Extract the (x, y) coordinate from the center of the cell holding the provided text.  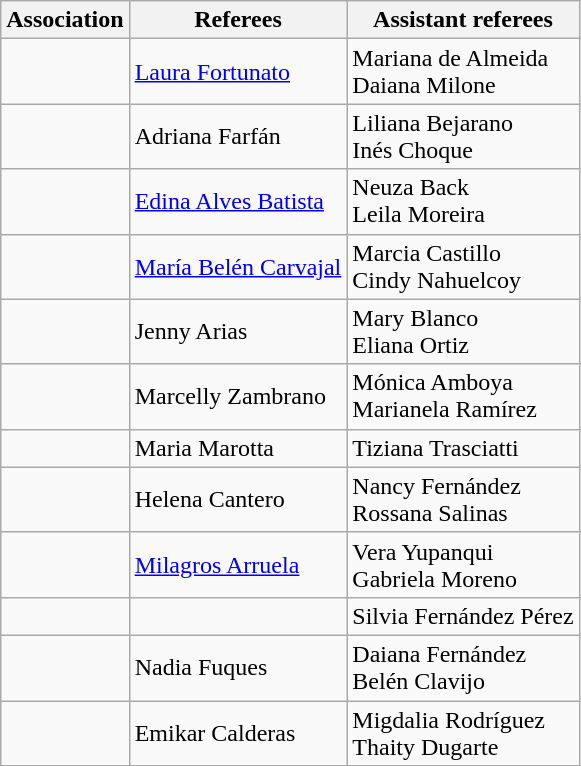
Referees (238, 20)
Liliana BejaranoInés Choque (463, 136)
Neuza BackLeila Moreira (463, 202)
Nancy FernándezRossana Salinas (463, 500)
Marcia CastilloCindy Nahuelcoy (463, 266)
Nadia Fuques (238, 668)
Daiana FernándezBelén Clavijo (463, 668)
Vera YupanquiGabriela Moreno (463, 564)
Silvia Fernández Pérez (463, 616)
Tiziana Trasciatti (463, 448)
Maria Marotta (238, 448)
Marcelly Zambrano (238, 396)
Mónica AmboyaMarianela Ramírez (463, 396)
Migdalia RodríguezThaity Dugarte (463, 732)
María Belén Carvajal (238, 266)
Emikar Calderas (238, 732)
Mary BlancoEliana Ortiz (463, 332)
Mariana de AlmeidaDaiana Milone (463, 72)
Association (65, 20)
Adriana Farfán (238, 136)
Edina Alves Batista (238, 202)
Helena Cantero (238, 500)
Assistant referees (463, 20)
Jenny Arias (238, 332)
Milagros Arruela (238, 564)
Laura Fortunato (238, 72)
